Detect which cell encompasses the target text, then output its [x, y] center coordinate. 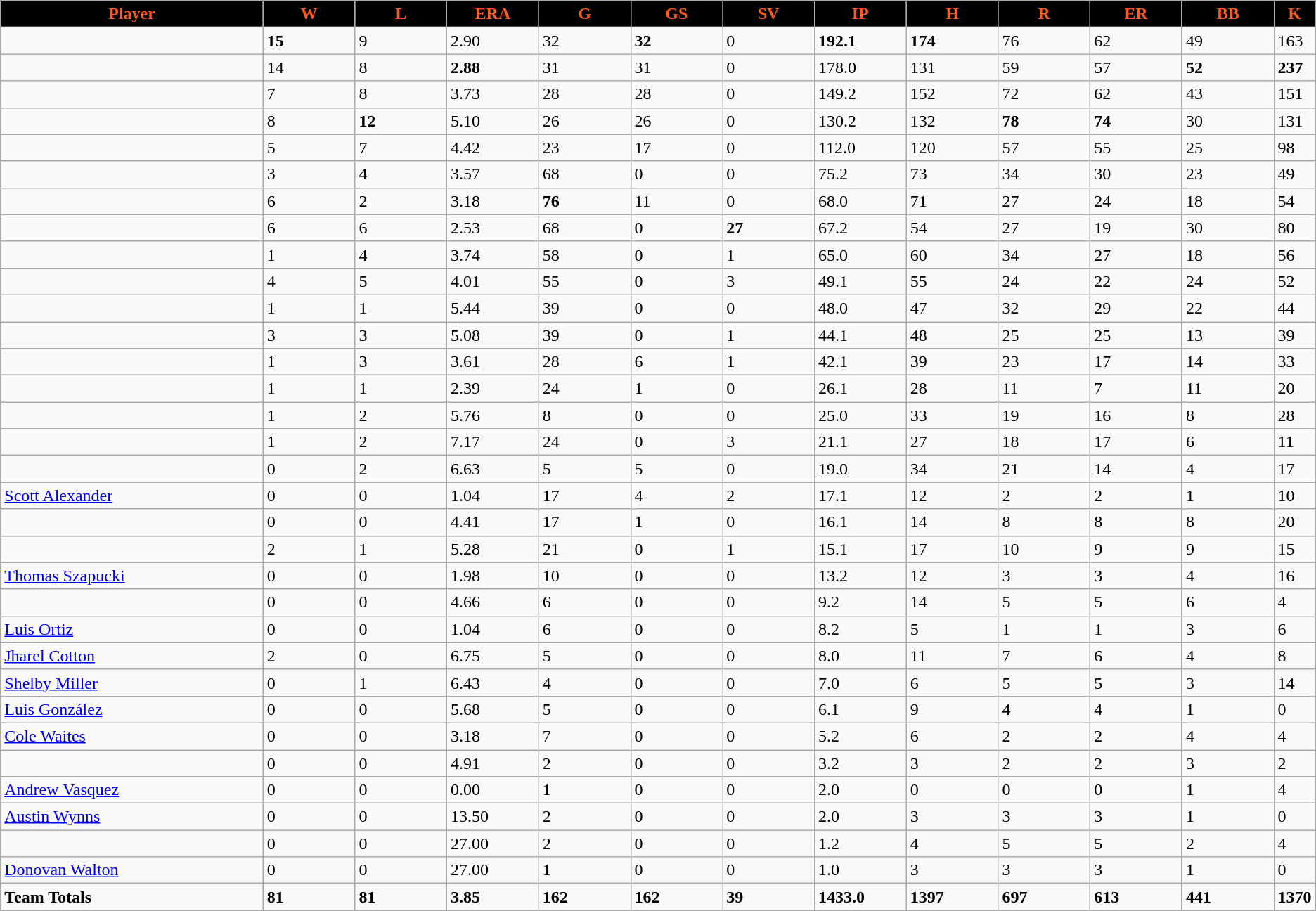
Austin Wynns [132, 817]
BB [1227, 14]
47 [952, 308]
5.2 [860, 736]
H [952, 14]
Player [132, 14]
26.1 [860, 389]
697 [1045, 897]
13.2 [860, 576]
8.2 [860, 629]
SV [769, 14]
17.1 [860, 496]
151 [1295, 94]
152 [952, 94]
R [1045, 14]
ERA [493, 14]
5.76 [493, 415]
74 [1136, 121]
Luis Ortiz [132, 629]
6.63 [493, 469]
2.53 [493, 228]
IP [860, 14]
21.1 [860, 442]
44 [1295, 308]
58 [585, 254]
W [309, 14]
441 [1227, 897]
71 [952, 201]
49.1 [860, 281]
2.90 [493, 41]
60 [952, 254]
3.74 [493, 254]
149.2 [860, 94]
98 [1295, 148]
72 [1045, 94]
42.1 [860, 362]
178.0 [860, 67]
Shelby Miller [132, 683]
Team Totals [132, 897]
48 [952, 335]
6.75 [493, 656]
1.98 [493, 576]
68.0 [860, 201]
56 [1295, 254]
48.0 [860, 308]
5.44 [493, 308]
2.39 [493, 389]
G [585, 14]
65.0 [860, 254]
6.43 [493, 683]
Scott Alexander [132, 496]
Thomas Szapucki [132, 576]
192.1 [860, 41]
1433.0 [860, 897]
ER [1136, 14]
75.2 [860, 174]
5.10 [493, 121]
1370 [1295, 897]
80 [1295, 228]
15.1 [860, 549]
44.1 [860, 335]
130.2 [860, 121]
1397 [952, 897]
613 [1136, 897]
25.0 [860, 415]
Jharel Cotton [132, 656]
73 [952, 174]
13 [1227, 335]
78 [1045, 121]
2.88 [493, 67]
43 [1227, 94]
4.91 [493, 763]
Cole Waites [132, 736]
0.00 [493, 790]
3.73 [493, 94]
13.50 [493, 817]
237 [1295, 67]
19.0 [860, 469]
3.57 [493, 174]
Andrew Vasquez [132, 790]
7.17 [493, 442]
3.61 [493, 362]
29 [1136, 308]
6.1 [860, 709]
9.2 [860, 602]
5.08 [493, 335]
1.0 [860, 870]
16.1 [860, 522]
5.68 [493, 709]
L [401, 14]
5.28 [493, 549]
112.0 [860, 148]
4.41 [493, 522]
3.85 [493, 897]
Donovan Walton [132, 870]
4.42 [493, 148]
4.01 [493, 281]
1.2 [860, 844]
8.0 [860, 656]
3.2 [860, 763]
4.66 [493, 602]
K [1295, 14]
59 [1045, 67]
Luis González [132, 709]
GS [676, 14]
120 [952, 148]
67.2 [860, 228]
132 [952, 121]
163 [1295, 41]
7.0 [860, 683]
174 [952, 41]
